Detect which cell encompasses the target text, then output its [x, y] center coordinate. 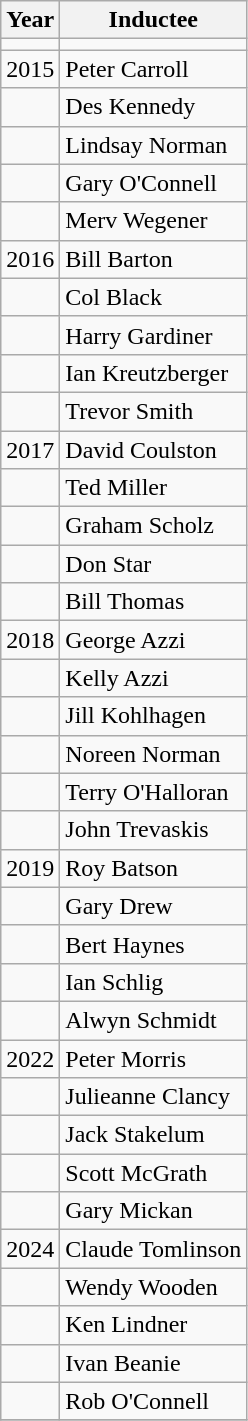
George Azzi [154, 640]
Gary O'Connell [154, 183]
Bill Barton [154, 259]
Wendy Wooden [154, 1287]
Ian Kreutzberger [154, 373]
Roy Batson [154, 868]
Jack Stakelum [154, 1135]
Ivan Beanie [154, 1363]
Col Black [154, 297]
Ken Lindner [154, 1325]
Bill Thomas [154, 602]
Des Kennedy [154, 107]
Peter Carroll [154, 69]
Claude Tomlinson [154, 1249]
Terry O'Halloran [154, 792]
Ted Miller [154, 488]
David Coulston [154, 449]
2019 [30, 868]
2017 [30, 449]
Don Star [154, 564]
Kelly Azzi [154, 678]
2022 [30, 1059]
Lindsay Norman [154, 145]
Peter Morris [154, 1059]
2015 [30, 69]
2016 [30, 259]
Ian Schlig [154, 982]
Gary Mickan [154, 1211]
Trevor Smith [154, 411]
Inductee [154, 20]
Scott McGrath [154, 1173]
Graham Scholz [154, 526]
Alwyn Schmidt [154, 1020]
Gary Drew [154, 906]
2024 [30, 1249]
Bert Haynes [154, 944]
2018 [30, 640]
Julieanne Clancy [154, 1097]
Rob O'Connell [154, 1401]
Noreen Norman [154, 754]
John Trevaskis [154, 830]
Year [30, 20]
Jill Kohlhagen [154, 716]
Harry Gardiner [154, 335]
Merv Wegener [154, 221]
